Search for the cell housing the specified text and yield its [x, y] center coordinate. 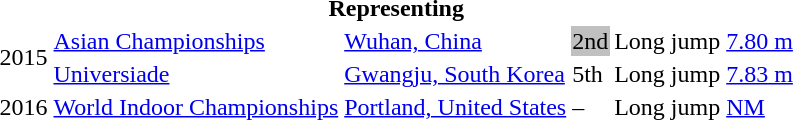
Wuhan, China [456, 41]
2nd [590, 41]
Gwangju, South Korea [456, 74]
Universiade [196, 74]
Asian Championships [196, 41]
5th [590, 74]
